Output the [X, Y] coordinate of the center of the cell containing the given text.  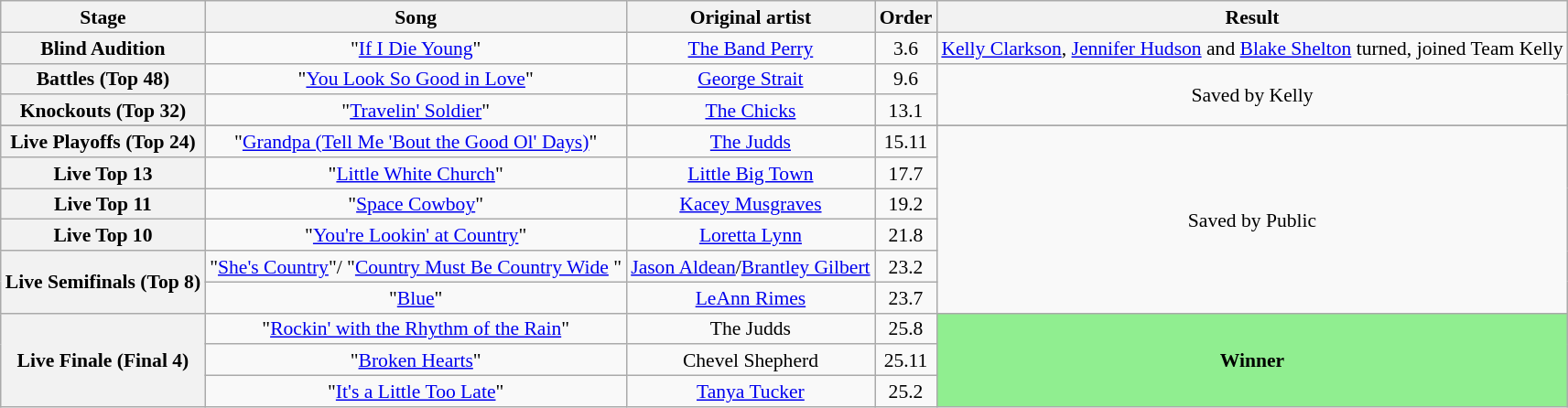
Live Semifinals (Top 8) [103, 282]
"Travelin' Soldier" [416, 111]
Original artist [751, 16]
LeAnn Rimes [751, 297]
"It's a Little Too Late" [416, 392]
"If I Die Young" [416, 48]
Order [906, 16]
"Little White Church" [416, 173]
15.11 [906, 142]
"Grandpa (Tell Me 'Bout the Good Ol' Days)" [416, 142]
25.11 [906, 360]
Kacey Musgraves [751, 204]
The Chicks [751, 111]
9.6 [906, 79]
Chevel Shepherd [751, 360]
Winner [1252, 360]
Result [1252, 16]
Tanya Tucker [751, 392]
"Rockin' with the Rhythm of the Rain" [416, 328]
Live Playoffs (Top 24) [103, 142]
Live Top 11 [103, 204]
"Blue" [416, 297]
Live Finale (Final 4) [103, 360]
Loretta Lynn [751, 235]
Little Big Town [751, 173]
Stage [103, 16]
"Space Cowboy" [416, 204]
Saved by Kelly [1252, 94]
Saved by Public [1252, 220]
Blind Audition [103, 48]
Jason Aldean/Brantley Gilbert [751, 266]
George Strait [751, 79]
23.2 [906, 266]
Battles (Top 48) [103, 79]
25.2 [906, 392]
"She's Country"/ "Country Must Be Country Wide " [416, 266]
"You're Lookin' at Country" [416, 235]
17.7 [906, 173]
"You Look So Good in Love" [416, 79]
Live Top 10 [103, 235]
19.2 [906, 204]
25.8 [906, 328]
21.8 [906, 235]
"Broken Hearts" [416, 360]
3.6 [906, 48]
23.7 [906, 297]
13.1 [906, 111]
Knockouts (Top 32) [103, 111]
Live Top 13 [103, 173]
Kelly Clarkson, Jennifer Hudson and Blake Shelton turned, joined Team Kelly [1252, 48]
Song [416, 16]
The Band Perry [751, 48]
